Return [X, Y] of the center of cell containing provided text 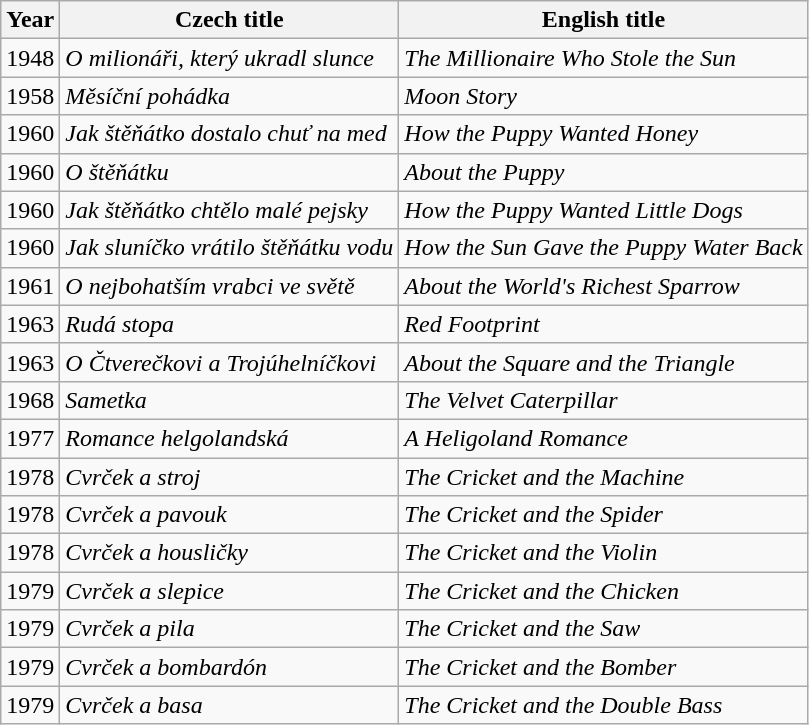
Moon Story [604, 96]
The Cricket and the Violin [604, 553]
Jak štěňátko dostalo chuť na med [230, 134]
Year [30, 20]
The Cricket and the Double Bass [604, 705]
The Cricket and the Bomber [604, 667]
Rudá stopa [230, 324]
The Cricket and the Saw [604, 629]
Cvrček a bombardón [230, 667]
English title [604, 20]
Měsíční pohádka [230, 96]
O štěňátku [230, 172]
Cvrček a slepice [230, 591]
Cvrček a housličky [230, 553]
Red Footprint [604, 324]
The Cricket and the Spider [604, 515]
Sametka [230, 400]
1948 [30, 58]
O Čtverečkovi a Trojúhelníčkovi [230, 362]
The Millionaire Who Stole the Sun [604, 58]
Cvrček a pila [230, 629]
The Cricket and the Machine [604, 477]
About the Puppy [604, 172]
1977 [30, 438]
How the Puppy Wanted Honey [604, 134]
O nejbohatším vrabci ve světě [230, 286]
Cvrček a stroj [230, 477]
1961 [30, 286]
O milionáři, který ukradl slunce [230, 58]
How the Puppy Wanted Little Dogs [604, 210]
The Velvet Caterpillar [604, 400]
1958 [30, 96]
Czech title [230, 20]
1968 [30, 400]
The Cricket and the Chicken [604, 591]
Jak sluníčko vrátilo štěňátku vodu [230, 248]
A Heligoland Romance [604, 438]
Cvrček a basa [230, 705]
Cvrček a pavouk [230, 515]
About the Square and the Triangle [604, 362]
Romance helgolandská [230, 438]
Jak štěňátko chtělo malé pejsky [230, 210]
About the World's Richest Sparrow [604, 286]
How the Sun Gave the Puppy Water Back [604, 248]
